Search for the cell housing the specified text and yield its (X, Y) center coordinate. 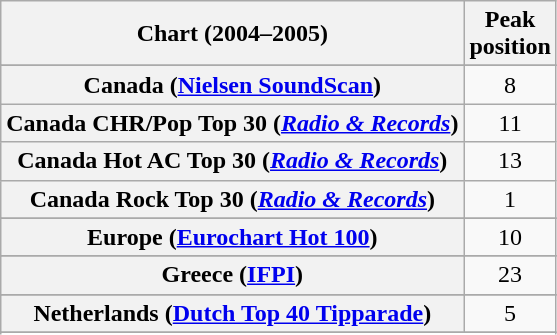
Canada Hot AC Top 30 (Radio & Records) (232, 161)
23 (510, 275)
Canada Rock Top 30 (Radio & Records) (232, 199)
Canada CHR/Pop Top 30 (Radio & Records) (232, 123)
Europe (Eurochart Hot 100) (232, 237)
Netherlands (Dutch Top 40 Tipparade) (232, 313)
13 (510, 161)
5 (510, 313)
1 (510, 199)
Canada (Nielsen SoundScan) (232, 85)
10 (510, 237)
Chart (2004–2005) (232, 34)
11 (510, 123)
8 (510, 85)
Greece (IFPI) (232, 275)
Peakposition (510, 34)
